Scan for the cell matching the given text and deliver its [X, Y] coordinate at center. 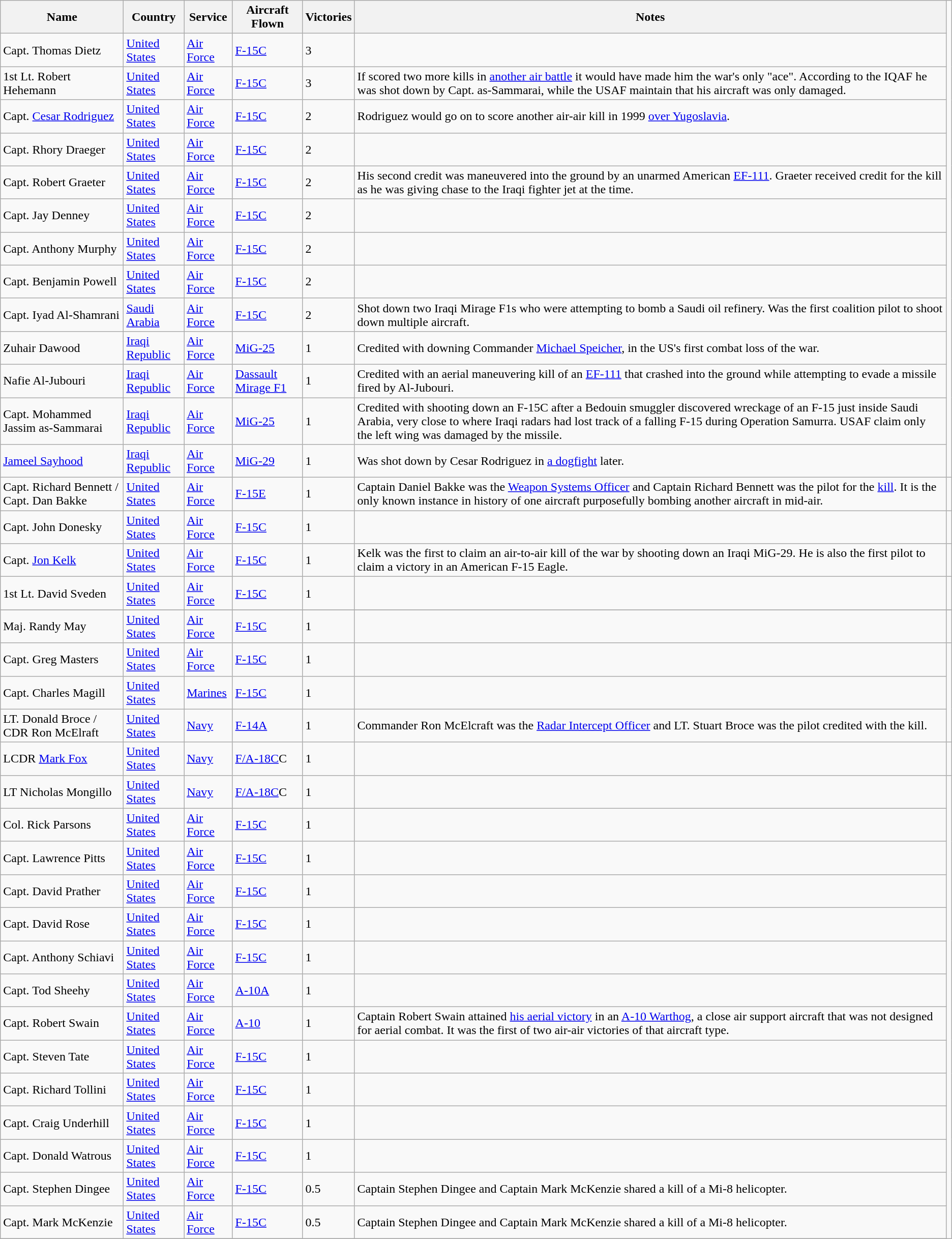
Capt. Anthony Schiavi [62, 957]
1st Lt. Robert Hehemann [62, 83]
LT Nicholas Mongillo [62, 791]
Marines [209, 693]
Capt. Lawrence Pitts [62, 858]
Capt. John Donesky [62, 527]
1st Lt. David Sveden [62, 593]
LCDR Mark Fox [62, 759]
Capt. Richard Tollini [62, 1089]
Dassault Mirage F1 [267, 380]
Commander Ron McElcraft was the Radar Intercept Officer and LT. Stuart Broce was the pilot credited with the kill. [650, 725]
Credited with an aerial maneuvering kill of an EF-111 that crashed into the ground while attempting to evade a missile fired by Al-Jubouri. [650, 380]
Capt. Mark McKenzie [62, 1222]
Capt. Craig Underhill [62, 1123]
F-14A [267, 725]
A-10A [267, 991]
Zuhair Dawood [62, 348]
Capt. Robert Swain [62, 1023]
Capt. Robert Graeter [62, 182]
Capt. Cesar Rodriguez [62, 116]
LT. Donald Broce / CDR Ron McElraft [62, 725]
Capt. Greg Masters [62, 659]
Service [209, 17]
Capt. Stephen Dingee [62, 1189]
Was shot down by Cesar Rodriguez in a dogfight later. [650, 461]
Name [62, 17]
A-10 [267, 1023]
Saudi Arabia [154, 314]
Aircraft Flown [267, 17]
Capt. Tod Sheehy [62, 991]
Col. Rick Parsons [62, 825]
Capt. David Rose [62, 924]
Jameel Sayhood [62, 461]
Rodriguez would go on to score another air-air kill in 1999 over Yugoslavia. [650, 116]
F-15E [267, 494]
Capt. Charles Magill [62, 693]
Credited with downing Commander Michael Speicher, in the US's first combat loss of the war. [650, 348]
Capt. Jay Denney [62, 216]
Nafie Al-Jubouri [62, 380]
Capt. Iyad Al-Shamrani [62, 314]
Victories [329, 17]
Capt. Rhory Draeger [62, 150]
MiG-29 [267, 461]
Notes [650, 17]
Capt. Mohammed Jassim as-Sammarai [62, 421]
Capt. Thomas Dietz [62, 50]
Capt. Richard Bennett / Capt. Dan Bakke [62, 494]
Capt. Anthony Murphy [62, 248]
Country [154, 17]
Capt. Jon Kelk [62, 560]
Capt. Benjamin Powell [62, 282]
Shot down two Iraqi Mirage F1s who were attempting to bomb a Saudi oil refinery. Was the first coalition pilot to shoot down multiple aircraft. [650, 314]
Capt. David Prather [62, 891]
Maj. Randy May [62, 627]
Capt. Donald Watrous [62, 1156]
Capt. Steven Tate [62, 1057]
